Output the (X, Y) coordinate of the center of the cell containing the given text.  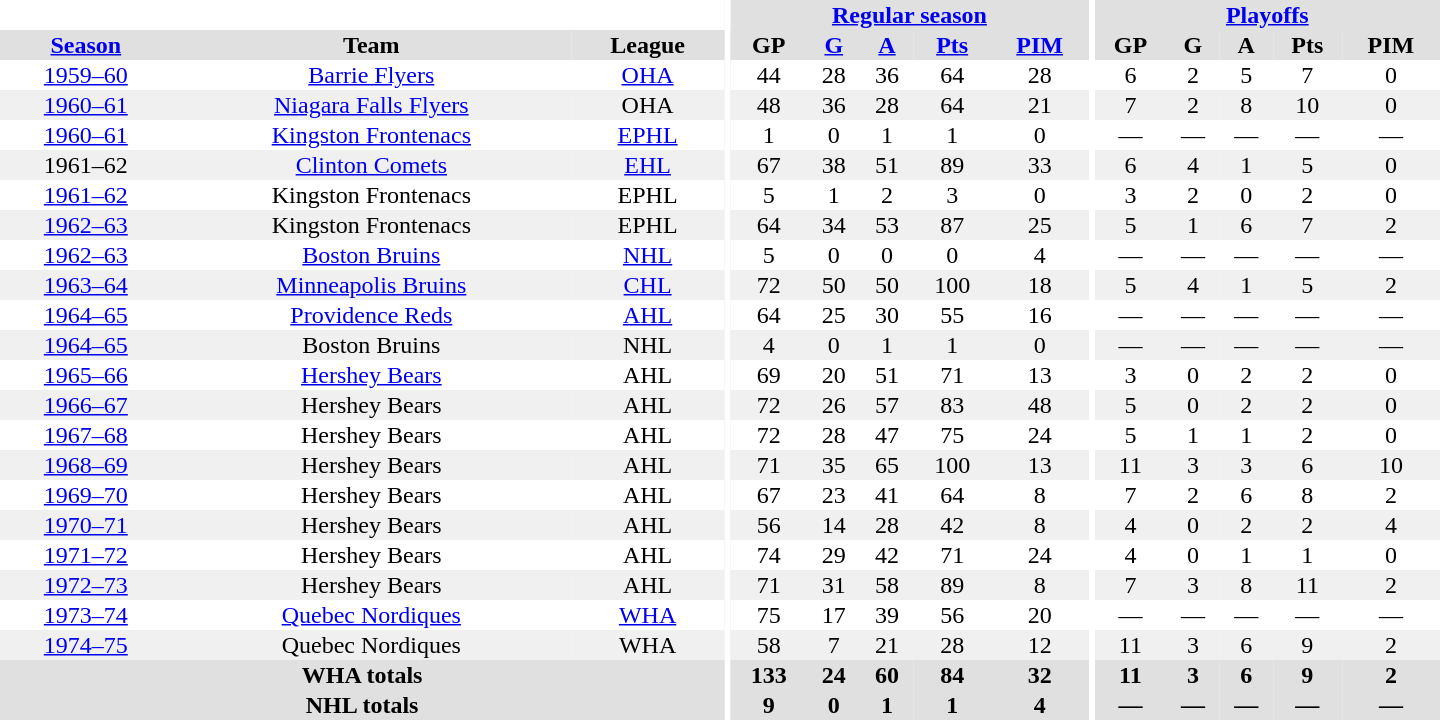
Season (86, 45)
1959–60 (86, 75)
1970–71 (86, 525)
53 (886, 225)
1963–64 (86, 285)
1973–74 (86, 615)
55 (952, 315)
39 (886, 615)
17 (834, 615)
87 (952, 225)
League (648, 45)
133 (768, 675)
32 (1040, 675)
60 (886, 675)
1965–66 (86, 375)
34 (834, 225)
65 (886, 465)
1967–68 (86, 435)
Playoffs (1268, 15)
WHA totals (362, 675)
Minneapolis Bruins (372, 285)
1972–73 (86, 585)
16 (1040, 315)
Providence Reds (372, 315)
CHL (648, 285)
EHL (648, 165)
74 (768, 555)
84 (952, 675)
69 (768, 375)
26 (834, 405)
35 (834, 465)
Barrie Flyers (372, 75)
Regular season (909, 15)
Clinton Comets (372, 165)
47 (886, 435)
1966–67 (86, 405)
57 (886, 405)
44 (768, 75)
1974–75 (86, 645)
1971–72 (86, 555)
30 (886, 315)
83 (952, 405)
1968–69 (86, 465)
1969–70 (86, 495)
14 (834, 525)
NHL totals (362, 705)
Team (372, 45)
23 (834, 495)
38 (834, 165)
Niagara Falls Flyers (372, 105)
31 (834, 585)
33 (1040, 165)
29 (834, 555)
12 (1040, 645)
41 (886, 495)
18 (1040, 285)
